For the text-containing cell, return its midpoint in [x, y] coordinate format. 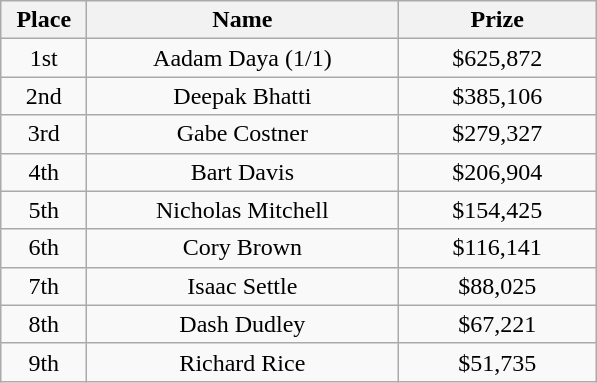
Cory Brown [242, 248]
$51,735 [498, 362]
$279,327 [498, 134]
Deepak Bhatti [242, 96]
Prize [498, 20]
9th [44, 362]
3rd [44, 134]
6th [44, 248]
Isaac Settle [242, 286]
Nicholas Mitchell [242, 210]
2nd [44, 96]
7th [44, 286]
$385,106 [498, 96]
Name [242, 20]
8th [44, 324]
Bart Davis [242, 172]
1st [44, 58]
$206,904 [498, 172]
Aadam Daya (1/1) [242, 58]
$116,141 [498, 248]
Dash Dudley [242, 324]
5th [44, 210]
4th [44, 172]
Richard Rice [242, 362]
$67,221 [498, 324]
Place [44, 20]
Gabe Costner [242, 134]
$88,025 [498, 286]
$154,425 [498, 210]
$625,872 [498, 58]
